Detect which cell encompasses the target text, then output its (X, Y) center coordinate. 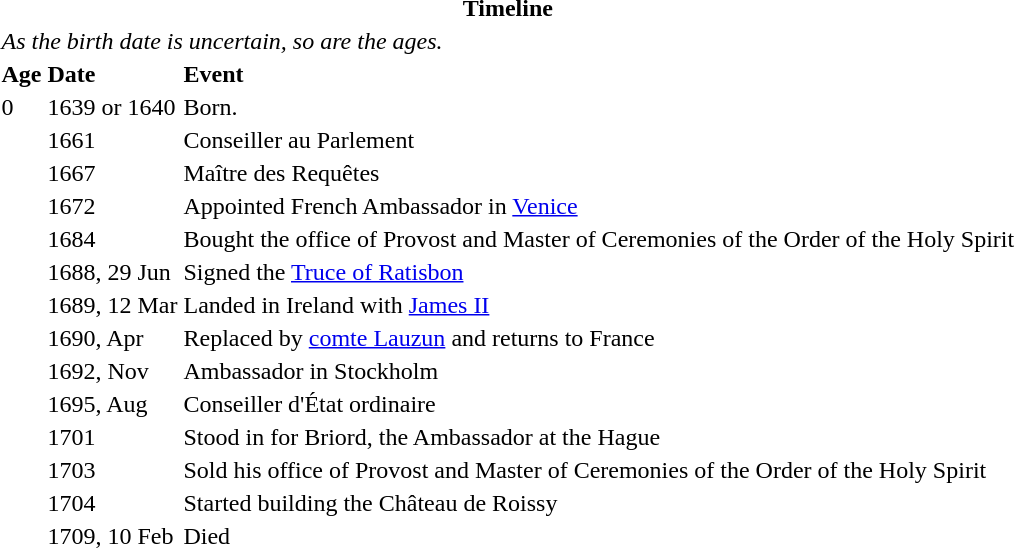
1690, Apr (112, 338)
1672 (112, 206)
1692, Nov (112, 371)
1661 (112, 140)
1689, 12 Mar (112, 305)
1703 (112, 470)
Date (112, 74)
1688, 29 Jun (112, 272)
1639 or 1640 (112, 107)
1701 (112, 437)
Age (22, 74)
1667 (112, 173)
1704 (112, 503)
0 (22, 107)
1695, Aug (112, 404)
1684 (112, 239)
